Pinpoint the cell where the given text exists, returning its (X, Y) midpoint coordinate. 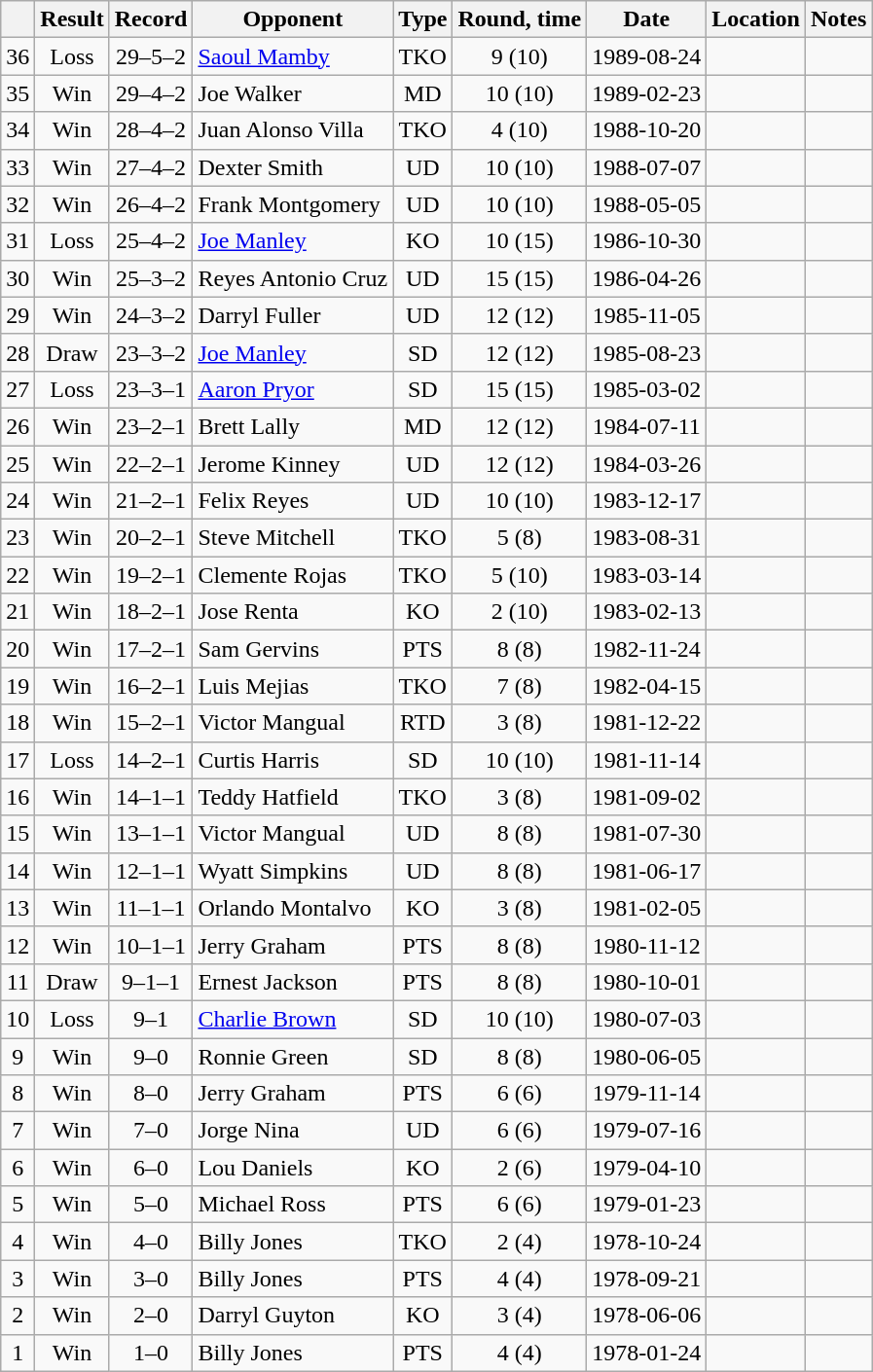
6–0 (151, 1168)
23 (18, 538)
25–3–2 (151, 278)
1984-03-26 (646, 464)
20–2–1 (151, 538)
15 (18, 834)
3 (18, 1279)
Ernest Jackson (293, 982)
24 (18, 501)
1985-03-02 (646, 389)
8–0 (151, 1094)
Juan Alonso Villa (293, 130)
35 (18, 93)
10 (18, 1019)
18 (18, 723)
Type (422, 19)
22 (18, 575)
Jose Renta (293, 612)
1986-10-30 (646, 241)
5 (18, 1205)
11 (18, 982)
2 (4) (520, 1242)
30 (18, 278)
Date (646, 19)
1980-10-01 (646, 982)
1–0 (151, 1353)
1978-09-21 (646, 1279)
Aaron Pryor (293, 389)
1981-12-22 (646, 723)
RTD (422, 723)
Luis Mejias (293, 686)
8 (18, 1094)
Opponent (293, 19)
Round, time (520, 19)
32 (18, 204)
28–4–2 (151, 130)
1988-05-05 (646, 204)
Orlando Montalvo (293, 908)
Charlie Brown (293, 1019)
Wyatt Simpkins (293, 871)
1981-07-30 (646, 834)
1979-07-16 (646, 1131)
3–0 (151, 1279)
19–2–1 (151, 575)
25–4–2 (151, 241)
14–2–1 (151, 760)
28 (18, 352)
1989-02-23 (646, 93)
Darryl Fuller (293, 315)
Dexter Smith (293, 167)
Record (151, 19)
Ronnie Green (293, 1056)
1978-10-24 (646, 1242)
20 (18, 649)
6 (18, 1168)
1985-08-23 (646, 352)
Michael Ross (293, 1205)
1978-01-24 (646, 1353)
Reyes Antonio Cruz (293, 278)
Jerome Kinney (293, 464)
21 (18, 612)
9–1 (151, 1019)
25 (18, 464)
2–0 (151, 1316)
23–2–1 (151, 426)
1986-04-26 (646, 278)
16–2–1 (151, 686)
23–3–2 (151, 352)
27–4–2 (151, 167)
5–0 (151, 1205)
22–2–1 (151, 464)
7 (8) (520, 686)
1988-10-20 (646, 130)
29 (18, 315)
10–1–1 (151, 945)
1982-04-15 (646, 686)
Jorge Nina (293, 1131)
12 (18, 945)
1983-02-13 (646, 612)
10 (15) (520, 241)
36 (18, 56)
1982-11-24 (646, 649)
Brett Lally (293, 426)
2 (18, 1316)
24–3–2 (151, 315)
15–2–1 (151, 723)
Saoul Mamby (293, 56)
1979-01-23 (646, 1205)
1 (18, 1353)
23–3–1 (151, 389)
13 (18, 908)
7–0 (151, 1131)
26–4–2 (151, 204)
1989-08-24 (646, 56)
7 (18, 1131)
2 (10) (520, 612)
21–2–1 (151, 501)
Joe Walker (293, 93)
Lou Daniels (293, 1168)
1983-03-14 (646, 575)
19 (18, 686)
Sam Gervins (293, 649)
27 (18, 389)
1979-04-10 (646, 1168)
Result (72, 19)
1983-08-31 (646, 538)
34 (18, 130)
Felix Reyes (293, 501)
3 (4) (520, 1316)
2 (6) (520, 1168)
Frank Montgomery (293, 204)
29–4–2 (151, 93)
4–0 (151, 1242)
1980-06-05 (646, 1056)
1988-07-07 (646, 167)
16 (18, 797)
12–1–1 (151, 871)
1979-11-14 (646, 1094)
Clemente Rojas (293, 575)
11–1–1 (151, 908)
14–1–1 (151, 797)
1978-06-06 (646, 1316)
Location (756, 19)
1981-02-05 (646, 908)
9 (10) (520, 56)
5 (8) (520, 538)
1984-07-11 (646, 426)
Steve Mitchell (293, 538)
4 (10) (520, 130)
17–2–1 (151, 649)
4 (18, 1242)
Darryl Guyton (293, 1316)
9 (18, 1056)
14 (18, 871)
1981-06-17 (646, 871)
29–5–2 (151, 56)
1980-11-12 (646, 945)
1980-07-03 (646, 1019)
26 (18, 426)
31 (18, 241)
17 (18, 760)
1981-11-14 (646, 760)
Curtis Harris (293, 760)
1985-11-05 (646, 315)
1981-09-02 (646, 797)
1983-12-17 (646, 501)
Notes (838, 19)
Teddy Hatfield (293, 797)
5 (10) (520, 575)
18–2–1 (151, 612)
13–1–1 (151, 834)
9–0 (151, 1056)
9–1–1 (151, 982)
33 (18, 167)
